From the cell containing the given text, extract its center point as [x, y] coordinate. 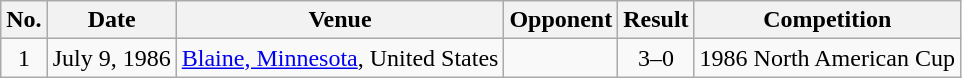
1 [24, 58]
Date [112, 20]
3–0 [656, 58]
1986 North American Cup [827, 58]
Blaine, Minnesota, United States [340, 58]
Result [656, 20]
Competition [827, 20]
Opponent [561, 20]
No. [24, 20]
July 9, 1986 [112, 58]
Venue [340, 20]
